Search for the cell housing the specified text and yield its [X, Y] center coordinate. 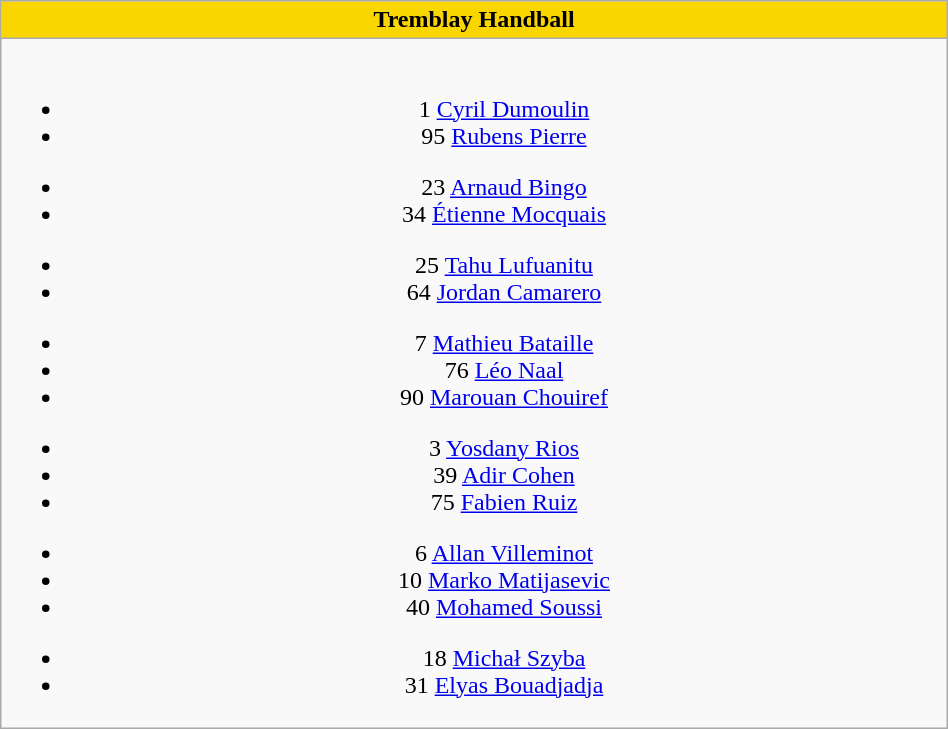
Tremblay Handball [474, 20]
